Scan for the cell matching the given text and deliver its (x, y) coordinate at center. 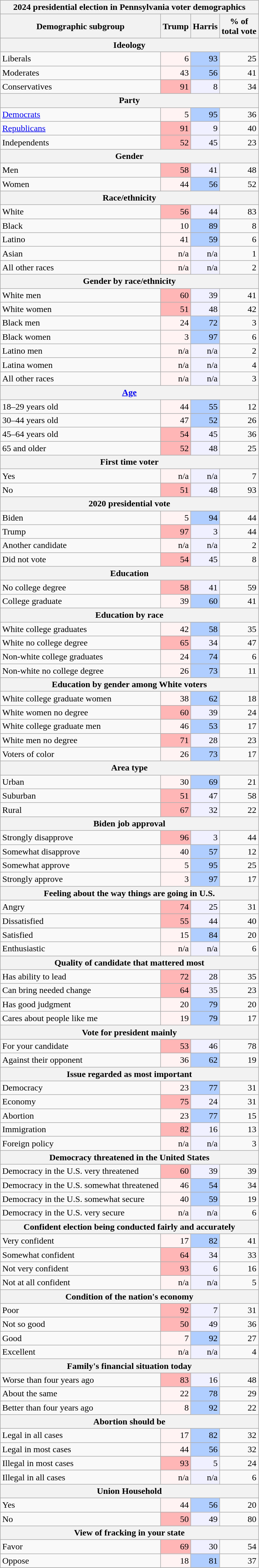
Cares about people like me (81, 1018)
Immigration (81, 1130)
White men no degree (81, 740)
67 (176, 810)
21 (239, 782)
57 (205, 852)
Excellent (81, 1352)
Independents (81, 142)
Democrats (81, 114)
37 (239, 1561)
Rural (81, 810)
Biden (81, 518)
Black women (81, 337)
Has good judgment (81, 1004)
Good (81, 1338)
Worse than four years ago (81, 1380)
2024 presidential election in Pennsylvania voter demographics (129, 7)
75 (176, 1102)
Democracy threatened in the United States (129, 1157)
Issue regarded as most important (129, 1074)
65 and older (81, 448)
Very confident (81, 1241)
Somewhat approve (81, 865)
Oppose (81, 1561)
Illegal in all cases (81, 1477)
Vote for president mainly (129, 1032)
Condition of the nation's economy (129, 1297)
45–64 years old (81, 434)
Education (129, 573)
Gender (129, 156)
Party (129, 100)
Legal in most cases (81, 1449)
White women no degree (81, 712)
White college graduate men (81, 726)
Democracy in the U.S. very threatened (81, 1171)
Somewhat confident (81, 1255)
Men (81, 170)
Legal in all cases (81, 1435)
Non-white college graduates (81, 657)
Foreign policy (81, 1143)
Did not vote (81, 559)
38 (176, 699)
Poor (81, 1310)
No college degree (81, 587)
Confident election being conducted fairly and accurately (129, 1227)
Strongly approve (81, 879)
Abortion should be (129, 1422)
Latina women (81, 365)
Favor (81, 1547)
96 (176, 837)
Not very confident (81, 1268)
Not at all confident (81, 1282)
Age (129, 392)
Black (81, 226)
Enthusiastic (81, 949)
First time voter (129, 462)
Voters of color (81, 754)
27 (239, 1338)
Union Household (129, 1491)
Women (81, 184)
43 (176, 73)
Race/ethnicity (129, 198)
View of fracking in your state (129, 1533)
Latino men (81, 351)
Strongly disapprove (81, 837)
White (81, 212)
71 (176, 740)
Harris (205, 26)
Democracy in the U.S. very secure (81, 1213)
1 (239, 254)
29 (239, 1394)
Conservatives (81, 87)
Demographic subgroup (81, 26)
80 (239, 1519)
Asian (81, 254)
Education by gender among White voters (129, 685)
Somewhat disapprove (81, 852)
Gender by race/ethnicity (129, 281)
White no college degree (81, 643)
89 (205, 226)
% oftotal vote (239, 26)
Education by race (129, 615)
Democracy in the U.S. somewhat secure (81, 1199)
Black men (81, 323)
13 (239, 1130)
White college graduate women (81, 699)
Better than four years ago (81, 1408)
94 (205, 518)
College graduate (81, 601)
Ideology (129, 45)
Non-white no college degree (81, 671)
Illegal in most cases (81, 1463)
Can bring needed change (81, 990)
Against their opponent (81, 1060)
Satisfied (81, 935)
11 (239, 671)
2020 presidential vote (129, 504)
Not so good (81, 1324)
White women (81, 309)
Another candidate (81, 545)
About the same (81, 1394)
Quality of candidate that mattered most (129, 963)
30–44 years old (81, 420)
White men (81, 295)
Democracy in the U.S. somewhat threatened (81, 1185)
Area type (129, 768)
Economy (81, 1102)
84 (205, 935)
Democracy (81, 1088)
18–29 years old (81, 407)
Dissatisfied (81, 921)
Moderates (81, 73)
33 (239, 1255)
For your candidate (81, 1046)
Latino (81, 240)
White college graduates (81, 629)
9 (205, 128)
81 (205, 1561)
Has ability to lead (81, 977)
Liberals (81, 59)
Abortion (81, 1116)
65 (176, 643)
Angry (81, 907)
Feeling about the way things are going in U.S. (129, 893)
Urban (81, 782)
Suburban (81, 796)
Family's financial situation today (129, 1366)
Biden job approval (129, 823)
10 (176, 226)
Republicans (81, 128)
